Locate the cell with the specified text and output its (X, Y) center coordinate. 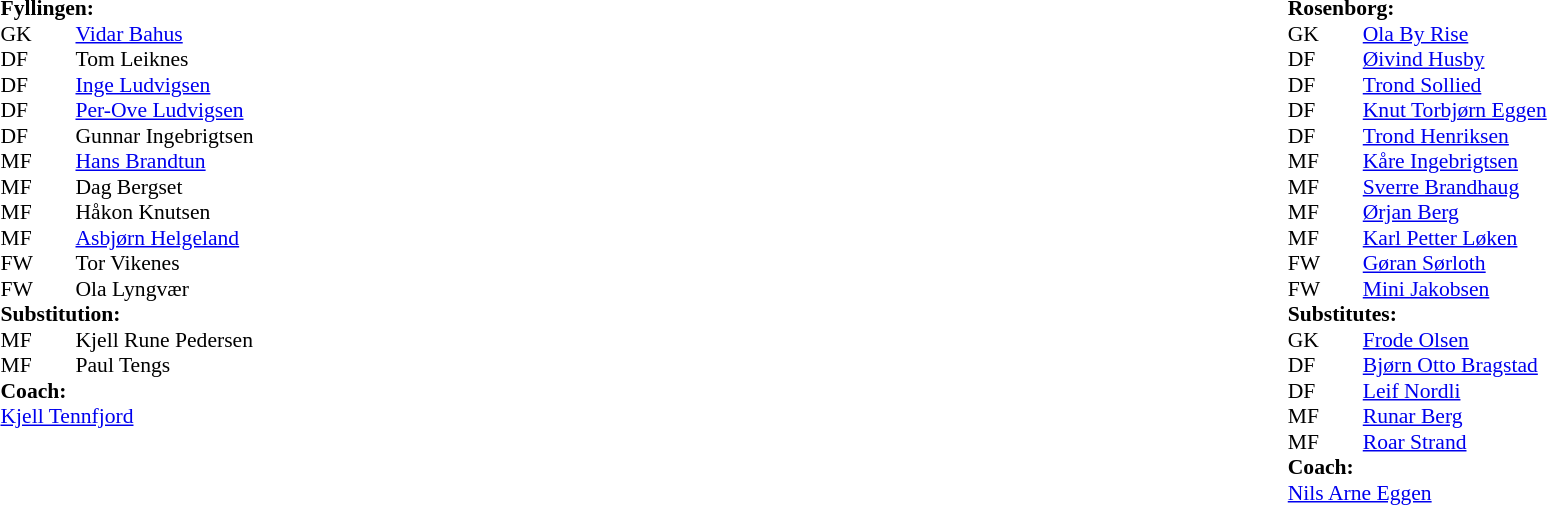
Gøran Sørloth (1455, 263)
Mini Jakobsen (1455, 289)
Ola Lyngvær (165, 289)
Paul Tengs (165, 365)
Per-Ove Ludvigsen (165, 111)
Sverre Brandhaug (1455, 187)
Frode Olsen (1455, 340)
Kåre Ingebrigtsen (1455, 161)
Kjell Rune Pedersen (165, 340)
Karl Petter Løken (1455, 238)
Substitutes: (1418, 315)
Asbjørn Helgeland (165, 238)
Trond Henriksen (1455, 136)
Øivind Husby (1455, 59)
Roar Strand (1455, 442)
Tor Vikenes (165, 263)
Hans Brandtun (165, 161)
Substitution: (126, 315)
Trond Sollied (1455, 85)
Gunnar Ingebrigtsen (165, 136)
Håkon Knutsen (165, 213)
Ola By Rise (1455, 34)
Tom Leiknes (165, 59)
Dag Bergset (165, 187)
Vidar Bahus (165, 34)
Knut Torbjørn Eggen (1455, 111)
Runar Berg (1455, 417)
Leif Nordli (1455, 391)
Inge Ludvigsen (165, 85)
Ørjan Berg (1455, 213)
Kjell Tennfjord (126, 417)
Bjørn Otto Bragstad (1455, 365)
